Find where the given text appears and provide that cell's center as [X, Y] coordinate. 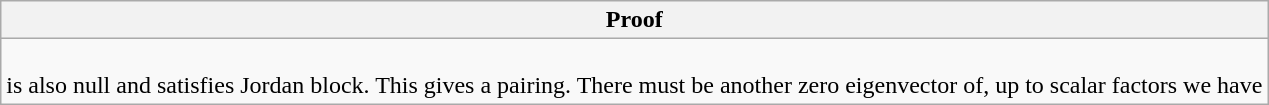
is also null and satisfies Jordan block. This gives a pairing. There must be another zero eigenvector of, up to scalar factors we have [634, 72]
Proof [634, 20]
